For the text-containing cell, return its midpoint in [X, Y] coordinate format. 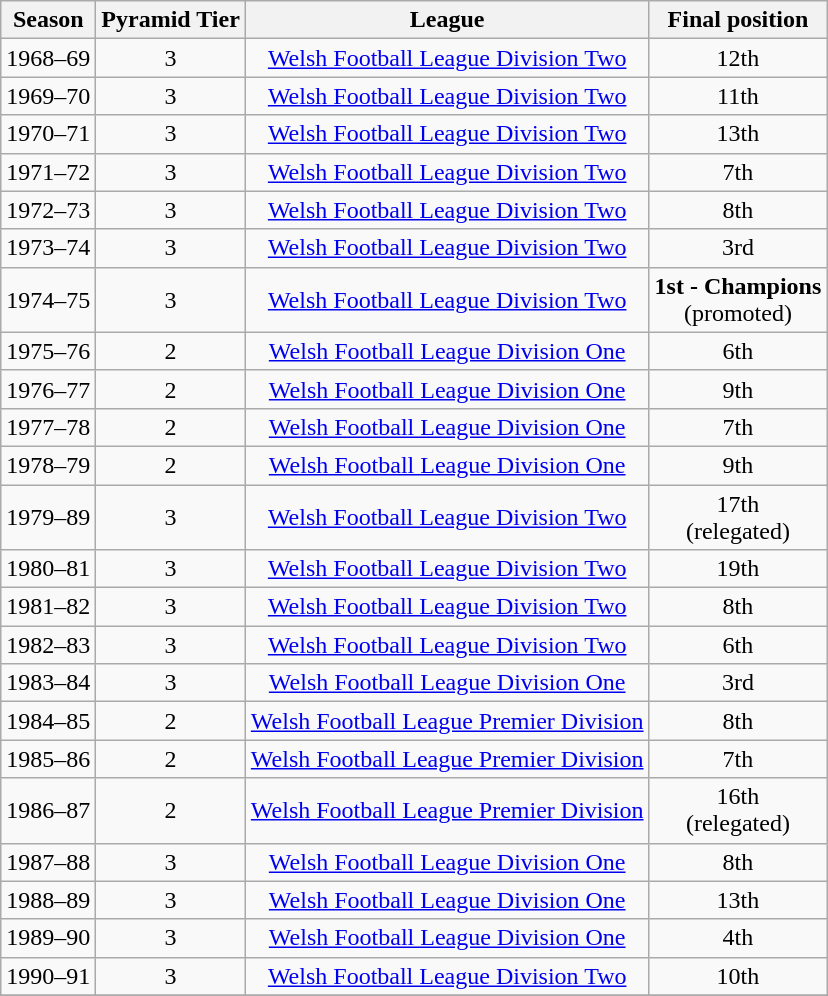
1990–91 [48, 976]
1989–90 [48, 938]
1981–82 [48, 607]
1979–89 [48, 516]
11th [738, 96]
16th(relegated) [738, 810]
1987–88 [48, 862]
1968–69 [48, 58]
12th [738, 58]
1976–77 [48, 389]
1970–71 [48, 134]
Season [48, 20]
Final position [738, 20]
1977–78 [48, 427]
19th [738, 569]
17th(relegated) [738, 516]
1969–70 [48, 96]
10th [738, 976]
1982–83 [48, 645]
League [447, 20]
1980–81 [48, 569]
1978–79 [48, 465]
1975–76 [48, 351]
1983–84 [48, 683]
4th [738, 938]
1984–85 [48, 721]
1986–87 [48, 810]
1973–74 [48, 248]
Pyramid Tier [171, 20]
1st - Champions(promoted) [738, 300]
1971–72 [48, 172]
1985–86 [48, 759]
1974–75 [48, 300]
1972–73 [48, 210]
1988–89 [48, 900]
